Scan for the cell matching the given text and deliver its (x, y) coordinate at center. 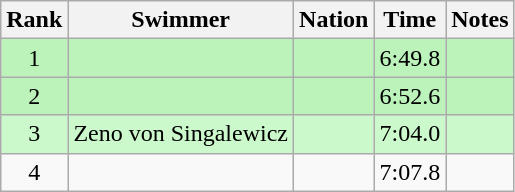
3 (34, 134)
7:07.8 (410, 172)
Zeno von Singalewicz (181, 134)
Swimmer (181, 20)
6:52.6 (410, 96)
7:04.0 (410, 134)
Notes (480, 20)
1 (34, 58)
Nation (334, 20)
6:49.8 (410, 58)
2 (34, 96)
Rank (34, 20)
4 (34, 172)
Time (410, 20)
